Extract the [X, Y] coordinate from the center of the cell holding the provided text.  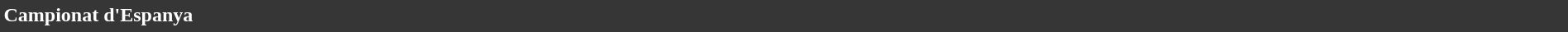
Campionat d'Espanya [784, 15]
